Output the (x, y) coordinate of the center of the cell containing the given text.  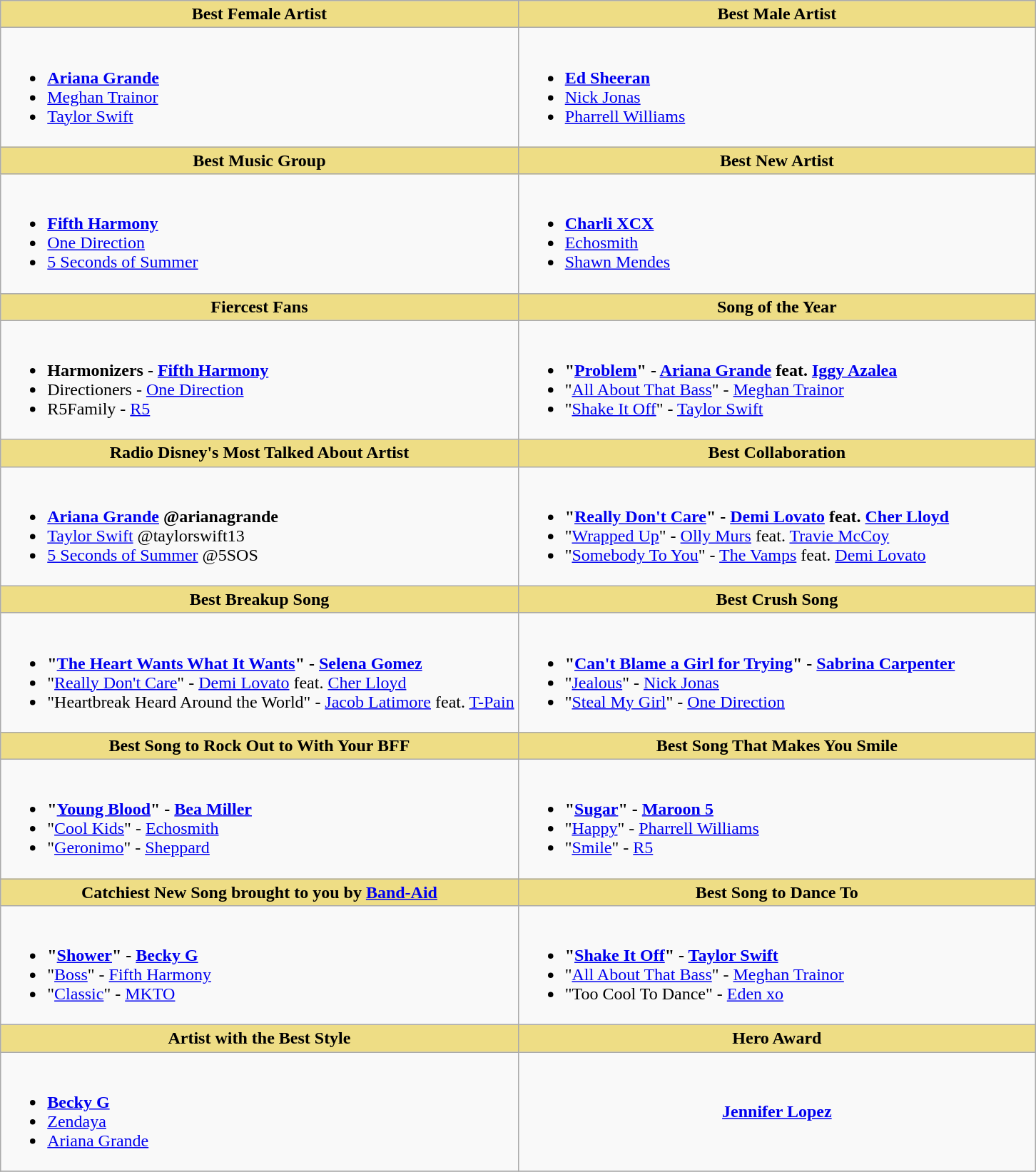
Becky GZendayaAriana Grande (260, 1111)
"Shake It Off" - Taylor Swift"All About That Bass" - Meghan Trainor"Too Cool To Dance" - Eden xo (776, 966)
"Young Blood" - Bea Miller"Cool Kids" - Echosmith"Geronimo" - Sheppard (260, 819)
Jennifer Lopez (776, 1111)
Charli XCXEchosmithShawn Mendes (776, 234)
Ariana GrandeMeghan TrainorTaylor Swift (260, 87)
Catchiest New Song brought to you by Band-Aid (260, 892)
"Shower" - Becky G"Boss" - Fifth Harmony"Classic" - MKTO (260, 966)
Radio Disney's Most Talked About Artist (260, 453)
Best Song That Makes You Smile (776, 745)
Best Music Group (260, 160)
Best Breakup Song (260, 599)
Artist with the Best Style (260, 1039)
Best Female Artist (260, 14)
Best Male Artist (776, 14)
Best Song to Dance To (776, 892)
Best New Artist (776, 160)
Fifth Harmony One Direction5 Seconds of Summer (260, 234)
Best Song to Rock Out to With Your BFF (260, 745)
Ariana Grande @arianagrandeTaylor Swift @taylorswift135 Seconds of Summer @5SOS (260, 526)
Harmonizers - Fifth HarmonyDirectioners - One DirectionR5Family - R5 (260, 379)
Song of the Year (776, 307)
Best Collaboration (776, 453)
Best Crush Song (776, 599)
"Can't Blame a Girl for Trying" - Sabrina Carpenter"Jealous" - Nick Jonas"Steal My Girl" - One Direction (776, 672)
"Sugar" - Maroon 5"Happy" - Pharrell Williams"Smile" - R5 (776, 819)
Fiercest Fans (260, 307)
Hero Award (776, 1039)
"Problem" - Ariana Grande feat. Iggy Azalea"All About That Bass" - Meghan Trainor"Shake It Off" - Taylor Swift (776, 379)
Ed SheeranNick JonasPharrell Williams (776, 87)
"Really Don't Care" - Demi Lovato feat. Cher Lloyd"Wrapped Up" - Olly Murs feat. Travie McCoy"Somebody To You" - The Vamps feat. Demi Lovato (776, 526)
